Output the (X, Y) coordinate of the center of the cell containing the given text.  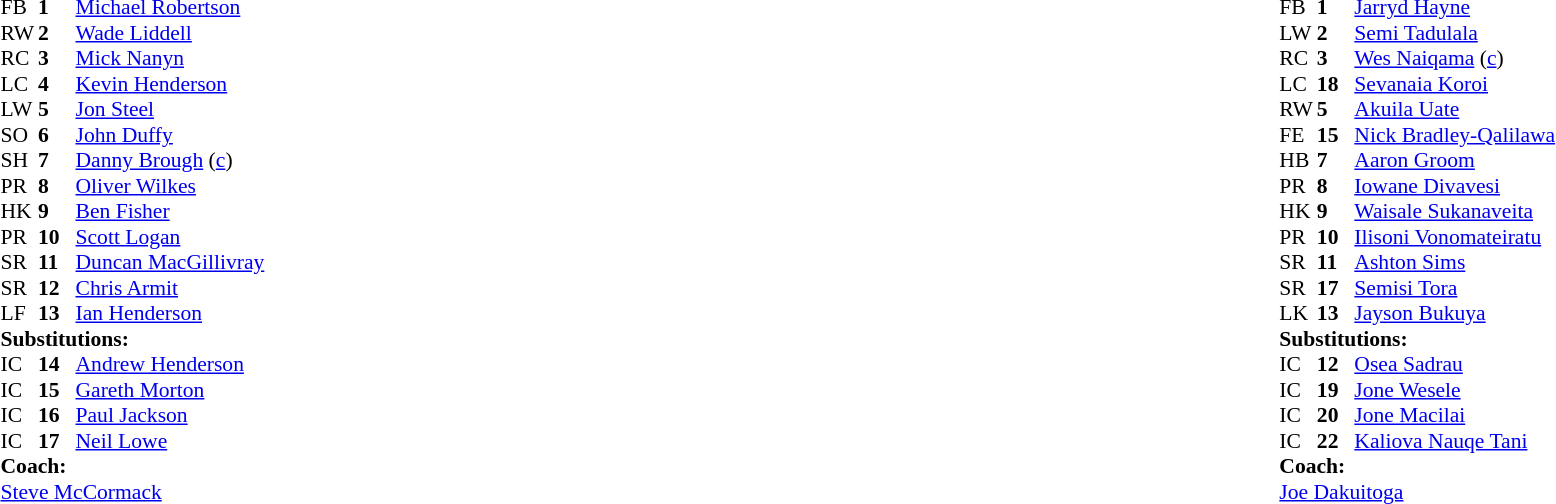
Ben Fisher (170, 211)
Aaron Groom (1454, 161)
Chris Armit (170, 288)
Semi Tadulala (1454, 33)
FE (1298, 135)
6 (57, 135)
Andrew Henderson (170, 365)
Akuila Uate (1454, 109)
LK (1298, 313)
Scott Logan (170, 237)
SO (19, 135)
SH (19, 161)
Jon Steel (170, 109)
16 (57, 415)
Nick Bradley-Qalilawa (1454, 135)
Iowane Divavesi (1454, 186)
Jone Wesele (1454, 390)
22 (1336, 441)
Waisale Sukanaveita (1454, 211)
Jone Macilai (1454, 415)
Ilisoni Vonomateiratu (1454, 237)
Ashton Sims (1454, 263)
Ian Henderson (170, 313)
Danny Brough (c) (170, 161)
20 (1336, 415)
18 (1336, 84)
Neil Lowe (170, 441)
HB (1298, 161)
Kaliova Nauqe Tani (1454, 441)
Gareth Morton (170, 390)
LF (19, 313)
Kevin Henderson (170, 84)
Osea Sadrau (1454, 365)
Sevanaia Koroi (1454, 84)
Jayson Bukuya (1454, 313)
19 (1336, 390)
Duncan MacGillivray (170, 263)
4 (57, 84)
Wes Naiqama (c) (1454, 59)
Mick Nanyn (170, 59)
Wade Liddell (170, 33)
14 (57, 365)
Semisi Tora (1454, 288)
Oliver Wilkes (170, 186)
John Duffy (170, 135)
Paul Jackson (170, 415)
